Capture the cell that displays the provided text and extract its [x, y] central coordinate. 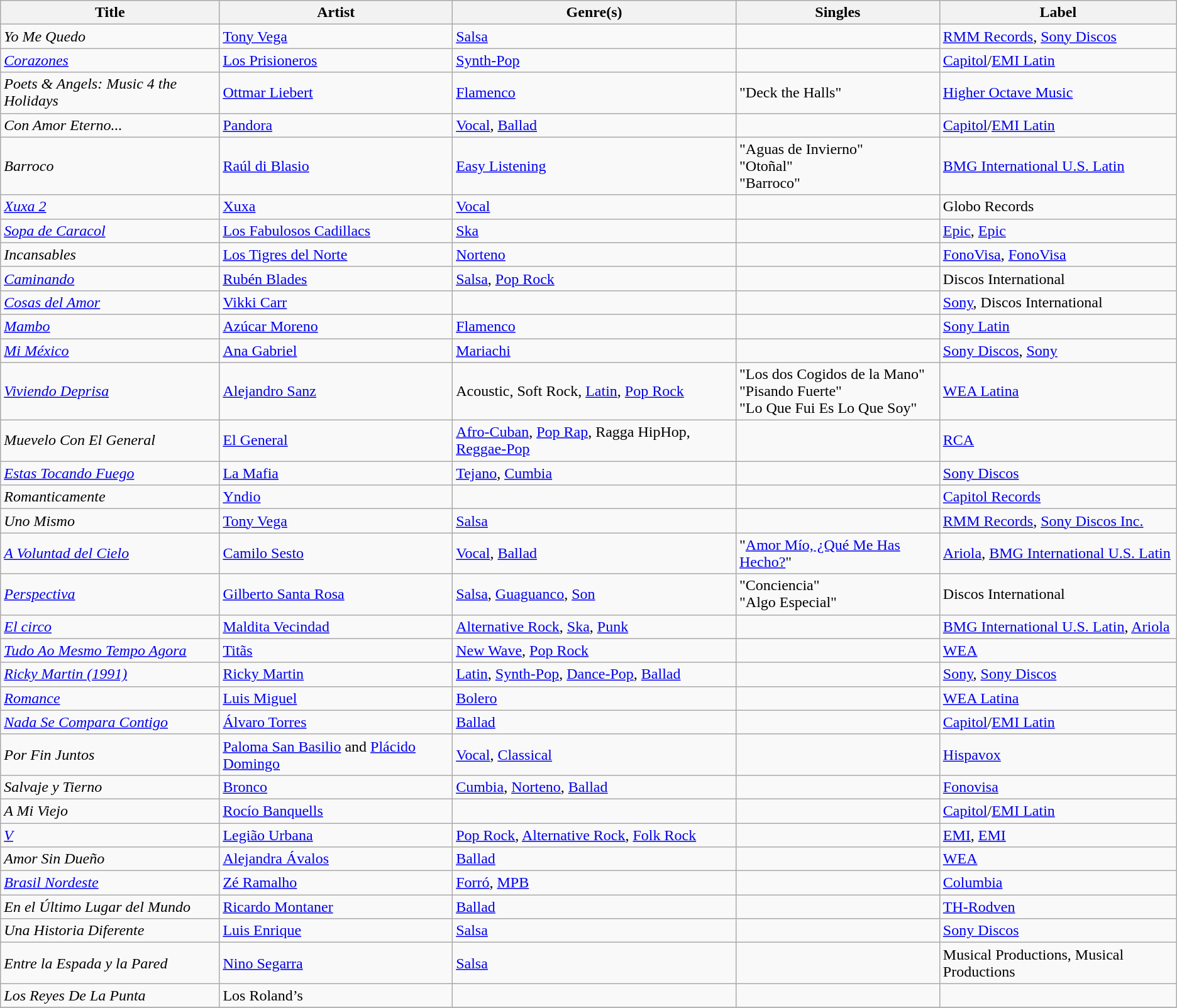
Capitol Records [1058, 497]
La Mafia [336, 473]
BMG International U.S. Latin [1058, 166]
Maldita Vecindad [336, 627]
Latin, Synth-Pop, Dance-Pop, Ballad [595, 674]
Vocal, Classical [595, 754]
El General [336, 441]
Viviendo Deprisa [110, 392]
Sony, Discos International [1058, 302]
Romance [110, 698]
A Voluntad del Cielo [110, 553]
Ana Gabriel [336, 350]
Zé Ramalho [336, 883]
Titãs [336, 650]
Rocío Banquells [336, 811]
Camilo Sesto [336, 553]
Ariola, BMG International U.S. Latin [1058, 553]
New Wave, Pop Rock [595, 650]
Cosas del Amor [110, 302]
Sony Latin [1058, 326]
FonoVisa, FonoVisa [1058, 255]
Alejandro Sanz [336, 392]
Title [110, 13]
Amor Sin Dueño [110, 859]
V [110, 835]
Ska [595, 231]
Con Amor Eterno... [110, 125]
Los Reyes De La Punta [110, 995]
Musical Productions, Musical Productions [1058, 963]
Columbia [1058, 883]
Muevelo Con El General [110, 441]
Vocal [595, 207]
Vikki Carr [336, 302]
Norteno [595, 255]
Mambo [110, 326]
Xuxa [336, 207]
Bronco [336, 787]
Los Roland’s [336, 995]
Higher Octave Music [1058, 93]
Nada Se Compara Contigo [110, 722]
BMG International U.S. Latin, Ariola [1058, 627]
EMI, EMI [1058, 835]
Pandora [336, 125]
Sony Discos, Sony [1058, 350]
Bolero [595, 698]
Incansables [110, 255]
El circo [110, 627]
Globo Records [1058, 207]
Barroco [110, 166]
A Mi Viejo [110, 811]
Forró, MPB [595, 883]
Entre la Espada y la Pared [110, 963]
Rubén Blades [336, 278]
Genre(s) [595, 13]
Legião Urbana [336, 835]
Álvaro Torres [336, 722]
Una Historia Diferente [110, 931]
Yndio [336, 497]
Ricky Martin [336, 674]
Romanticamente [110, 497]
Tudo Ao Mesmo Tempo Agora [110, 650]
Artist [336, 13]
Yo Me Quedo [110, 36]
Luis Miguel [336, 698]
Estas Tocando Fuego [110, 473]
En el Último Lugar del Mundo [110, 907]
Afro-Cuban, Pop Rap, Ragga HipHop, Reggae-Pop [595, 441]
Ricky Martin (1991) [110, 674]
Mariachi [595, 350]
Singles [837, 13]
Tejano, Cumbia [595, 473]
Easy Listening [595, 166]
Raúl di Blasio [336, 166]
"Conciencia""Algo Especial" [837, 594]
Cumbia, Norteno, Ballad [595, 787]
RMM Records, Sony Discos [1058, 36]
Caminando [110, 278]
RMM Records, Sony Discos Inc. [1058, 521]
Brasil Nordeste [110, 883]
Ricardo Montaner [336, 907]
Uno Mismo [110, 521]
TH-Rodven [1058, 907]
Synth-Pop [595, 60]
Los Fabulosos Cadillacs [336, 231]
"Deck the Halls" [837, 93]
Poets & Angels: Music 4 the Holidays [110, 93]
Los Prisioneros [336, 60]
Acoustic, Soft Rock, Latin, Pop Rock [595, 392]
Salvaje y Tierno [110, 787]
Label [1058, 13]
Mi México [110, 350]
Los Tigres del Norte [336, 255]
Por Fin Juntos [110, 754]
"Aguas de Invierno""Otoñal""Barroco" [837, 166]
Paloma San Basilio and Plácido Domingo [336, 754]
Fonovisa [1058, 787]
Corazones [110, 60]
Luis Enrique [336, 931]
Perspectiva [110, 594]
Sony, Sony Discos [1058, 674]
Alejandra Ávalos [336, 859]
Salsa, Pop Rock [595, 278]
Pop Rock, Alternative Rock, Folk Rock [595, 835]
Gilberto Santa Rosa [336, 594]
Salsa, Guaguanco, Son [595, 594]
Azúcar Moreno [336, 326]
Alternative Rock, Ska, Punk [595, 627]
Hispavox [1058, 754]
"Amor Mío, ¿Qué Me Has Hecho?" [837, 553]
"Los dos Cogidos de la Mano""Pisando Fuerte""Lo Que Fui Es Lo Que Soy" [837, 392]
Xuxa 2 [110, 207]
Epic, Epic [1058, 231]
Sopa de Caracol [110, 231]
Nino Segarra [336, 963]
RCA [1058, 441]
Ottmar Liebert [336, 93]
